Return the [x, y] coordinate for the center point of the cell that contains the specified text.  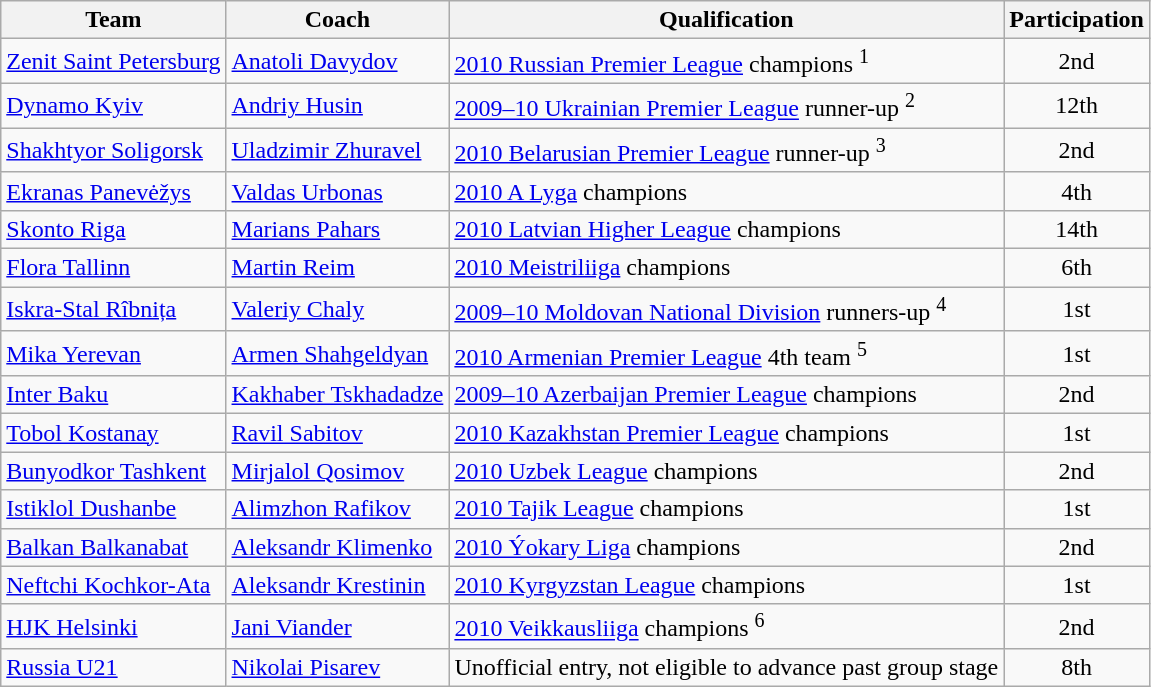
2010 Kyrgyzstan League champions [726, 585]
Shakhtyor Soligorsk [114, 150]
2010 Russian Premier League champions 1 [726, 62]
Uladzimir Zhuravel [338, 150]
2010 Latvian Higher League champions [726, 230]
Aleksandr Klimenko [338, 547]
Bunyodkor Tashkent [114, 471]
Alimzhon Rafikov [338, 509]
Iskra-Stal Rîbnița [114, 310]
2009–10 Azerbaijan Premier League champions [726, 395]
Balkan Balkanabat [114, 547]
Inter Baku [114, 395]
Skonto Riga [114, 230]
2010 Armenian Premier League 4th team 5 [726, 354]
2010 Tajik League champions [726, 509]
HJK Helsinki [114, 626]
Russia U21 [114, 668]
2009–10 Moldovan National Division runners-up 4 [726, 310]
2010 A Lyga champions [726, 191]
Participation [1077, 20]
Qualification [726, 20]
Andriy Husin [338, 106]
Flora Tallinn [114, 268]
2010 Veikkausliiga champions 6 [726, 626]
Kakhaber Tskhadadze [338, 395]
Nikolai Pisarev [338, 668]
Anatoli Davydov [338, 62]
Tobol Kostanay [114, 433]
2010 Ýokary Liga champions [726, 547]
Armen Shahgeldyan [338, 354]
Neftchi Kochkor-Ata [114, 585]
Mirjalol Qosimov [338, 471]
Marians Pahars [338, 230]
Istiklol Dushanbe [114, 509]
2010 Meistriliiga champions [726, 268]
2010 Uzbek League champions [726, 471]
8th [1077, 668]
Dynamo Kyiv [114, 106]
Valeriy Chaly [338, 310]
Aleksandr Krestinin [338, 585]
4th [1077, 191]
14th [1077, 230]
Team [114, 20]
2009–10 Ukrainian Premier League runner-up 2 [726, 106]
Jani Viander [338, 626]
Martin Reim [338, 268]
Coach [338, 20]
6th [1077, 268]
2010 Belarusian Premier League runner-up 3 [726, 150]
Ekranas Panevėžys [114, 191]
2010 Kazakhstan Premier League champions [726, 433]
Ravil Sabitov [338, 433]
Valdas Urbonas [338, 191]
Mika Yerevan [114, 354]
Zenit Saint Petersburg [114, 62]
12th [1077, 106]
Unofficial entry, not eligible to advance past group stage [726, 668]
